Output the [x, y] coordinate of the center of the cell containing the given text.  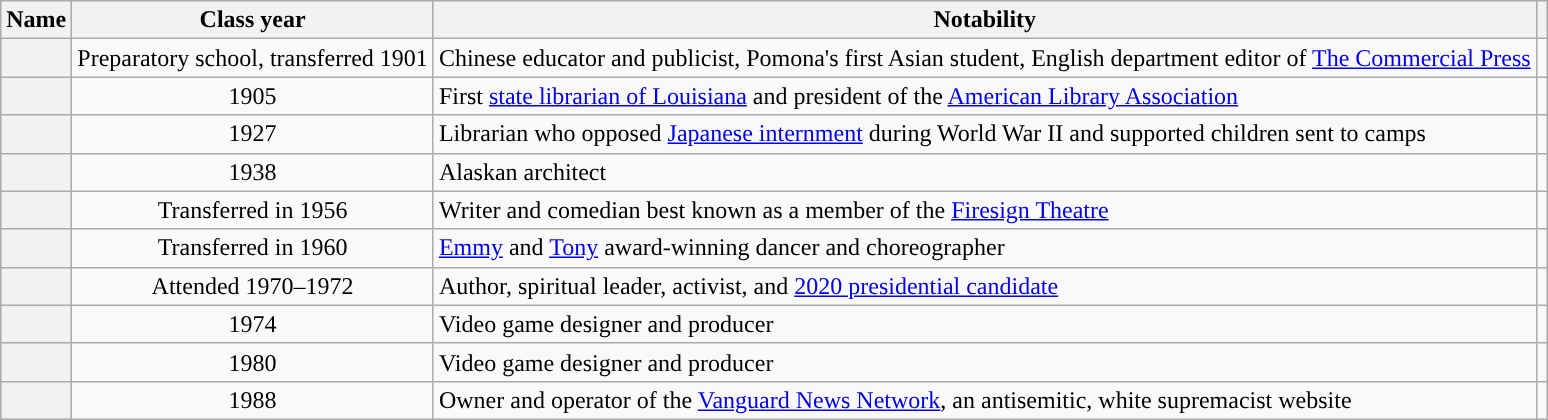
1974 [253, 324]
Name [36, 20]
Attended 1970–1972 [253, 286]
Notability [984, 20]
First state librarian of Louisiana and president of the American Library Association [984, 96]
Emmy and Tony award-winning dancer and choreographer [984, 248]
1988 [253, 400]
1927 [253, 134]
Transferred in 1956 [253, 210]
Author, spiritual leader, activist, and 2020 presidential candidate [984, 286]
1938 [253, 172]
Librarian who opposed Japanese internment during World War II and supported children sent to camps [984, 134]
1905 [253, 96]
Alaskan architect [984, 172]
Class year [253, 20]
Chinese educator and publicist, Pomona's first Asian student, English department editor of The Commercial Press [984, 58]
1980 [253, 362]
Owner and operator of the Vanguard News Network, an antisemitic, white supremacist website [984, 400]
Writer and comedian best known as a member of the Firesign Theatre [984, 210]
Transferred in 1960 [253, 248]
Preparatory school, transferred 1901 [253, 58]
